Pinpoint the cell where the given text exists, returning its [X, Y] midpoint coordinate. 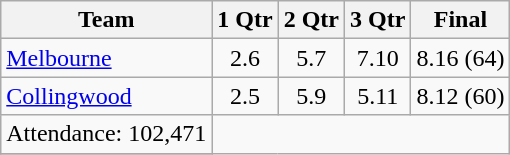
Attendance: 102,471 [106, 134]
Final [460, 20]
2.5 [245, 96]
Melbourne [106, 58]
5.9 [311, 96]
7.10 [378, 58]
8.12 (60) [460, 96]
3 Qtr [378, 20]
Collingwood [106, 96]
5.7 [311, 58]
2.6 [245, 58]
1 Qtr [245, 20]
5.11 [378, 96]
2 Qtr [311, 20]
8.16 (64) [460, 58]
Team [106, 20]
